Locate the cell with the specified text and output its (x, y) center coordinate. 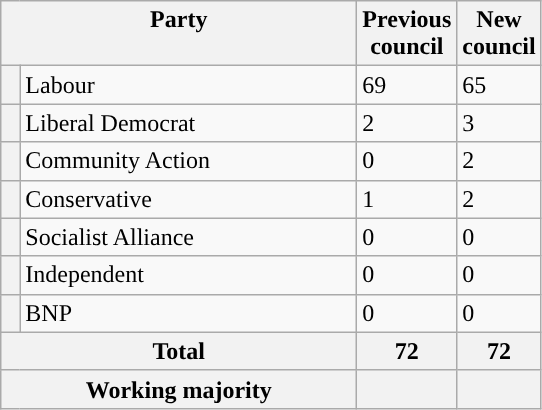
BNP (188, 313)
Total (179, 351)
Socialist Alliance (188, 237)
Party (179, 34)
Conservative (188, 199)
Independent (188, 275)
Working majority (179, 389)
Previous council (407, 34)
Community Action (188, 161)
Labour (188, 85)
65 (499, 85)
Liberal Democrat (188, 123)
1 (407, 199)
3 (499, 123)
New council (499, 34)
69 (407, 85)
